Pinpoint the cell where the given text exists, returning its (x, y) midpoint coordinate. 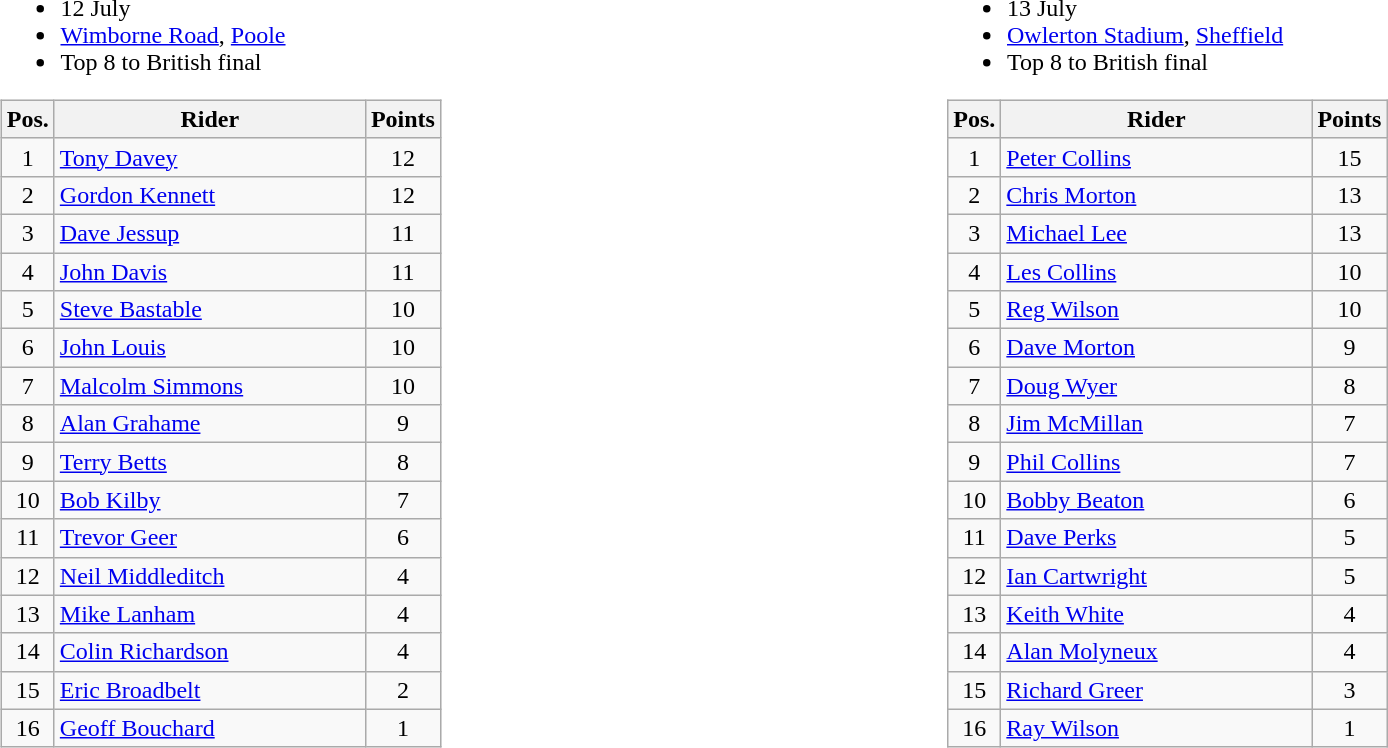
Alan Molyneux (1156, 652)
Richard Greer (1156, 690)
John Davis (210, 271)
Bob Kilby (210, 500)
Bobby Beaton (1156, 500)
Eric Broadbelt (210, 690)
Geoff Bouchard (210, 728)
Colin Richardson (210, 652)
Gordon Kennett (210, 195)
Terry Betts (210, 462)
Reg Wilson (1156, 310)
Jim McMillan (1156, 424)
Dave Morton (1156, 348)
Phil Collins (1156, 462)
Ray Wilson (1156, 728)
Tony Davey (210, 157)
Steve Bastable (210, 310)
Keith White (1156, 614)
Les Collins (1156, 271)
Neil Middleditch (210, 576)
Peter Collins (1156, 157)
Dave Perks (1156, 538)
Malcolm Simmons (210, 386)
John Louis (210, 348)
Ian Cartwright (1156, 576)
Dave Jessup (210, 233)
Trevor Geer (210, 538)
Doug Wyer (1156, 386)
Chris Morton (1156, 195)
Mike Lanham (210, 614)
Michael Lee (1156, 233)
Alan Grahame (210, 424)
